Identify which cell holds the provided text, then report its (x, y) central coordinate. 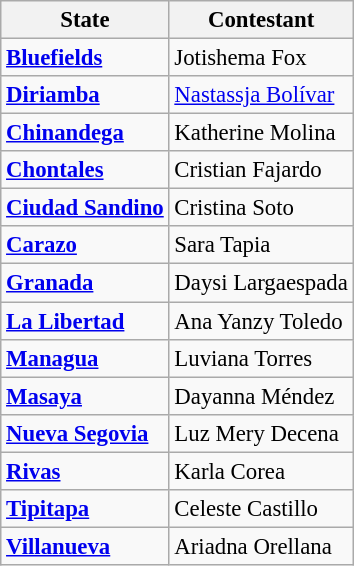
Dayanna Méndez (261, 396)
Bluefields (85, 58)
Nastassja Bolívar (261, 95)
Katherine Molina (261, 133)
Sara Tapia (261, 245)
Masaya (85, 396)
Daysi Largaespada (261, 283)
Chontales (85, 170)
Luviana Torres (261, 358)
Nueva Segovia (85, 433)
Granada (85, 283)
Ana Yanzy Toledo (261, 321)
Jotishema Fox (261, 58)
Luz Mery Decena (261, 433)
Contestant (261, 20)
Diriamba (85, 95)
State (85, 20)
Managua (85, 358)
Karla Corea (261, 471)
La Libertad (85, 321)
Ariadna Orellana (261, 546)
Cristina Soto (261, 208)
Rivas (85, 471)
Ciudad Sandino (85, 208)
Cristian Fajardo (261, 170)
Tipitapa (85, 509)
Celeste Castillo (261, 509)
Chinandega (85, 133)
Carazo (85, 245)
Villanueva (85, 546)
